Capture the cell that displays the provided text and extract its [X, Y] central coordinate. 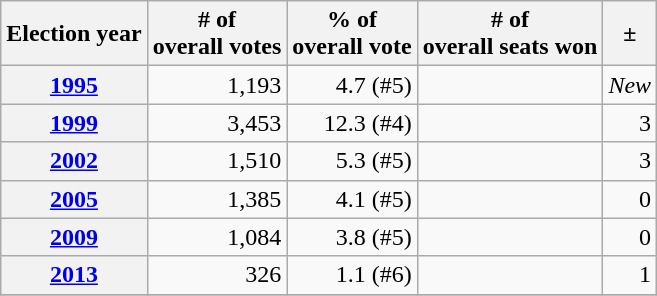
New [630, 85]
1,510 [217, 161]
326 [217, 275]
1999 [74, 123]
# ofoverall seats won [510, 34]
3.8 (#5) [352, 237]
# ofoverall votes [217, 34]
1.1 (#6) [352, 275]
4.7 (#5) [352, 85]
3,453 [217, 123]
1 [630, 275]
5.3 (#5) [352, 161]
± [630, 34]
2005 [74, 199]
4.1 (#5) [352, 199]
1,193 [217, 85]
2009 [74, 237]
12.3 (#4) [352, 123]
1,385 [217, 199]
Election year [74, 34]
1995 [74, 85]
2013 [74, 275]
% ofoverall vote [352, 34]
1,084 [217, 237]
2002 [74, 161]
